Locate the cell with the specified text and output its (x, y) center coordinate. 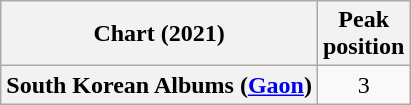
Peakposition (363, 34)
3 (363, 85)
Chart (2021) (160, 34)
South Korean Albums (Gaon) (160, 85)
